Return the [x, y] coordinate for the center point of the cell that contains the specified text.  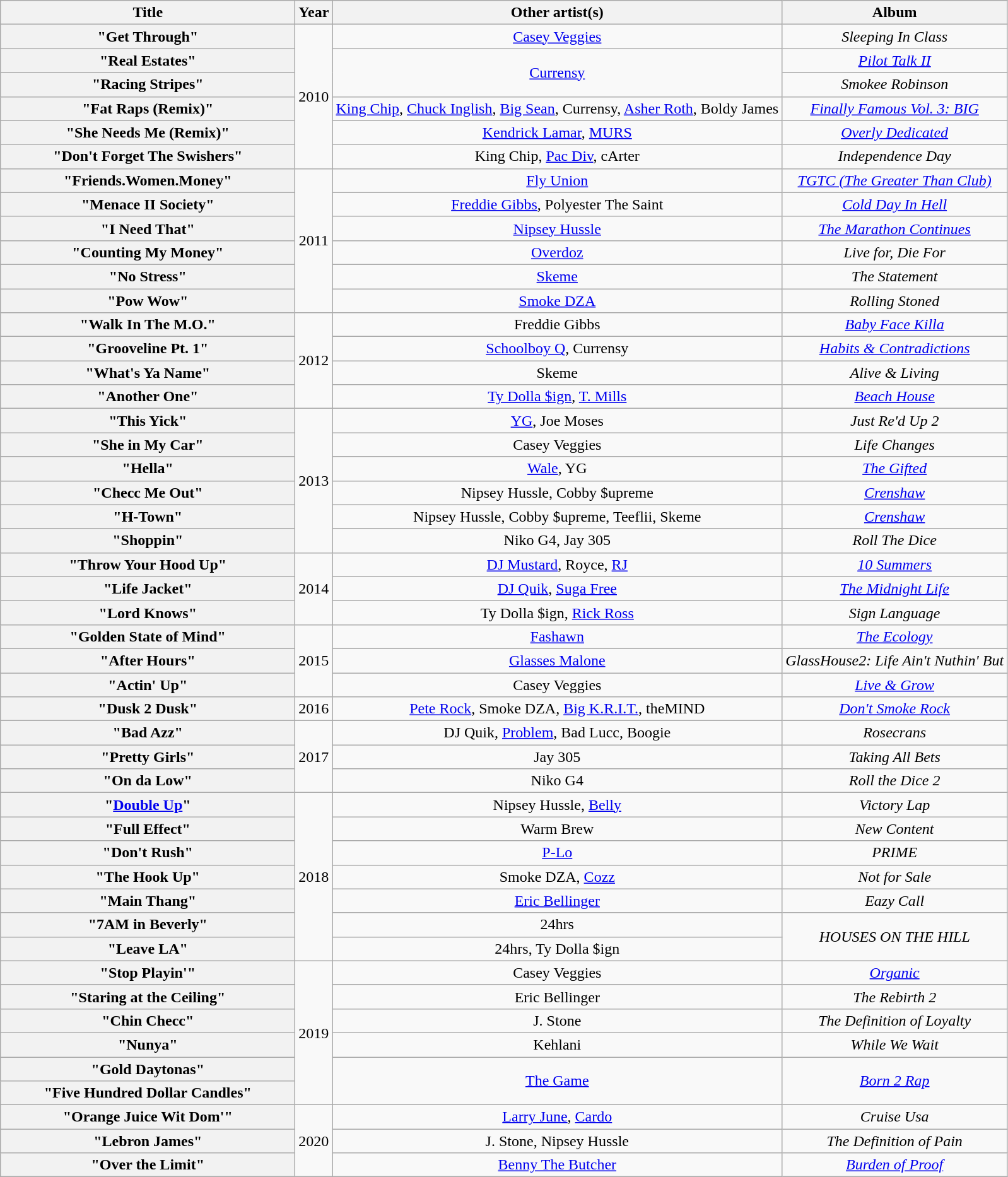
2010 [314, 97]
Nipsey Hussle, Belly [558, 805]
Benny The Butcher [558, 1165]
2016 [314, 709]
"7AM in Beverly" [148, 925]
The Rebirth 2 [894, 997]
Burden of Proof [894, 1165]
Born 2 Rap [894, 1081]
"Hella" [148, 469]
2012 [314, 361]
Cruise Usa [894, 1117]
Finally Famous Vol. 3: BIG [894, 108]
"Gold Daytonas" [148, 1069]
"No Stress" [148, 276]
Life Changes [894, 445]
Overly Dedicated [894, 132]
"Pow Wow" [148, 301]
2019 [314, 1033]
Baby Face Killa [894, 325]
New Content [894, 829]
"Fat Raps (Remix)" [148, 108]
Beach House [894, 397]
The Gifted [894, 469]
Fashawn [558, 636]
Habits & Contradictions [894, 349]
J. Stone [558, 1021]
"Staring at the Ceiling" [148, 997]
DJ Quik, Problem, Bad Lucc, Boogie [558, 733]
While We Wait [894, 1045]
Ty Dolla $ign, Rick Ross [558, 612]
Nipsey Hussle [558, 228]
"Walk In The M.O." [148, 325]
"Lebron James" [148, 1141]
Just Re'd Up 2 [894, 421]
DJ Quik, Suga Free [558, 588]
Title [148, 13]
"She in My Car" [148, 445]
Glasses Malone [558, 660]
HOUSES ON THE HILL [894, 937]
Alive & Living [894, 373]
"Double Up" [148, 805]
Overdoz [558, 252]
PRIME [894, 853]
Live & Grow [894, 684]
Cold Day In Hell [894, 204]
Ty Dolla $ign, T. Mills [558, 397]
"Don't Forget The Swishers" [148, 156]
"Throw Your Hood Up" [148, 565]
"Another One" [148, 397]
"Dusk 2 Dusk" [148, 709]
Nipsey Hussle, Cobby $upreme, Teeflii, Skeme [558, 517]
The Midnight Life [894, 588]
"Main Thang" [148, 901]
"Nunya" [148, 1045]
Kendrick Lamar, MURS [558, 132]
"After Hours" [148, 660]
24hrs, Ty Dolla $ign [558, 949]
2017 [314, 757]
"Stop Playin'" [148, 973]
"Get Through" [148, 37]
Not for Sale [894, 877]
Rolling Stoned [894, 301]
2018 [314, 877]
"The Hook Up" [148, 877]
Smokee Robinson [894, 85]
YG, Joe Moses [558, 421]
King Chip, Pac Div, cArter [558, 156]
Pete Rock, Smoke DZA, Big K.R.I.T., theMIND [558, 709]
The Definition of Loyalty [894, 1021]
Larry June, Cardo [558, 1117]
Victory Lap [894, 805]
2013 [314, 481]
"On da Low" [148, 781]
"Bad Azz" [148, 733]
Roll the Dice 2 [894, 781]
DJ Mustard, Royce, RJ [558, 565]
Niko G4, Jay 305 [558, 541]
Warm Brew [558, 829]
Smoke DZA [558, 301]
"Checc Me Out" [148, 493]
10 Summers [894, 565]
Smoke DZA, Cozz [558, 877]
"This Yick" [148, 421]
P-Lo [558, 853]
Niko G4 [558, 781]
Sleeping In Class [894, 37]
"I Need That" [148, 228]
"Grooveline Pt. 1" [148, 349]
"Pretty Girls" [148, 757]
"Friends.Women.Money" [148, 180]
Fly Union [558, 180]
Nipsey Hussle, Cobby $upreme [558, 493]
2020 [314, 1141]
Currensy [558, 73]
Organic [894, 973]
2014 [314, 588]
24hrs [558, 925]
Independence Day [894, 156]
"Racing Stripes" [148, 85]
Schoolboy Q, Currensy [558, 349]
Rosecrans [894, 733]
Jay 305 [558, 757]
The Game [558, 1081]
The Definition of Pain [894, 1141]
Album [894, 13]
Kehlani [558, 1045]
"Leave LA" [148, 949]
Sign Language [894, 612]
The Statement [894, 276]
"Actin' Up" [148, 684]
Freddie Gibbs [558, 325]
2011 [314, 240]
"Over the Limit" [148, 1165]
"Lord Knows" [148, 612]
"Counting My Money" [148, 252]
"Golden State of Mind" [148, 636]
"Chin Checc" [148, 1021]
King Chip, Chuck Inglish, Big Sean, Currensy, Asher Roth, Boldy James [558, 108]
Live for, Die For [894, 252]
"H-Town" [148, 517]
"She Needs Me (Remix)" [148, 132]
J. Stone, Nipsey Hussle [558, 1141]
The Ecology [894, 636]
2015 [314, 660]
"Orange Juice Wit Dom'" [148, 1117]
Other artist(s) [558, 13]
"Full Effect" [148, 829]
Year [314, 13]
"Shoppin" [148, 541]
Don't Smoke Rock [894, 709]
Wale, YG [558, 469]
Freddie Gibbs, Polyester The Saint [558, 204]
GlassHouse2: Life Ain't Nuthin' But [894, 660]
The Marathon Continues [894, 228]
Eazy Call [894, 901]
"Real Estates" [148, 61]
"Life Jacket" [148, 588]
"What's Ya Name" [148, 373]
TGTC (The Greater Than Club) [894, 180]
"Five Hundred Dollar Candles" [148, 1093]
"Menace II Society" [148, 204]
Pilot Talk II [894, 61]
Taking All Bets [894, 757]
Roll The Dice [894, 541]
"Don't Rush" [148, 853]
